Determine the [X, Y] coordinate at the center of the cell enclosing the given text.  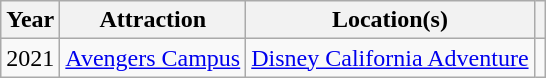
Attraction [153, 20]
Disney California Adventure [390, 58]
Year [30, 20]
Avengers Campus [153, 58]
2021 [30, 58]
Location(s) [390, 20]
